Extract the (X, Y) coordinate from the center of the cell holding the provided text.  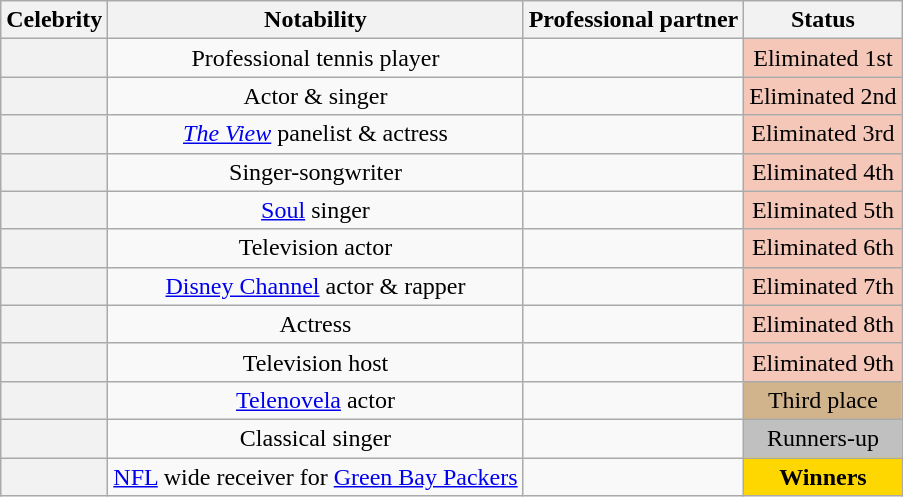
Runners-up (823, 438)
Television host (316, 362)
Classical singer (316, 438)
Singer-songwriter (316, 172)
Eliminated 3rd (823, 134)
Actress (316, 324)
Disney Channel actor & rapper (316, 286)
Eliminated 4th (823, 172)
Eliminated 9th (823, 362)
Celebrity (54, 20)
Eliminated 2nd (823, 96)
Eliminated 5th (823, 210)
Professional partner (634, 20)
Telenovela actor (316, 400)
Winners (823, 477)
Status (823, 20)
The View panelist & actress (316, 134)
Actor & singer (316, 96)
Soul singer (316, 210)
Professional tennis player (316, 58)
Third place (823, 400)
Notability (316, 20)
Eliminated 8th (823, 324)
Eliminated 7th (823, 286)
Eliminated 6th (823, 248)
NFL wide receiver for Green Bay Packers (316, 477)
Eliminated 1st (823, 58)
Television actor (316, 248)
